Identify which cell holds the provided text, then report its (x, y) central coordinate. 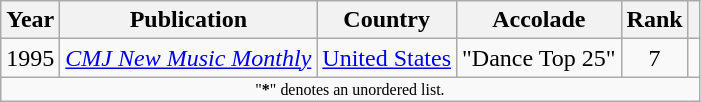
Accolade (540, 20)
United States (387, 58)
Rank (654, 20)
1995 (30, 58)
Country (387, 20)
"*" denotes an unordered list. (350, 89)
CMJ New Music Monthly (188, 58)
7 (654, 58)
Year (30, 20)
"Dance Top 25" (540, 58)
Publication (188, 20)
